From the cell containing the given text, extract its center point as [x, y] coordinate. 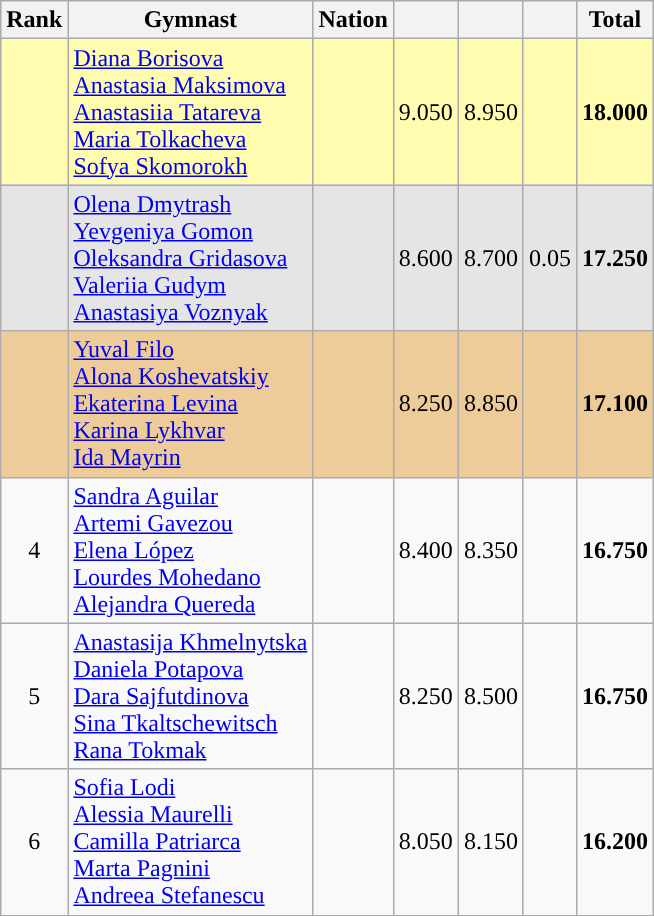
Rank [34, 20]
4 [34, 550]
16.200 [614, 842]
Sandra AguilarArtemi GavezouElena LópezLourdes MohedanoAlejandra Quereda [190, 550]
6 [34, 842]
8.700 [490, 258]
Nation [353, 20]
0.05 [550, 258]
17.250 [614, 258]
18.000 [614, 112]
Diana BorisovaAnastasia MaksimovaAnastasiia TatarevaMaria TolkachevaSofya Skomorokh [190, 112]
8.950 [490, 112]
9.050 [426, 112]
Yuval FiloAlona KoshevatskiyEkaterina LevinaKarina LykhvarIda Mayrin [190, 404]
Anastasija KhmelnytskaDaniela PotapovaDara SajfutdinovaSina TkaltschewitschRana Tokmak [190, 696]
Sofia LodiAlessia MaurelliCamilla PatriarcaMarta PagniniAndreea Stefanescu [190, 842]
8.600 [426, 258]
8.350 [490, 550]
Olena DmytrashYevgeniya GomonOleksandra GridasovaValeriia GudymAnastasiya Voznyak [190, 258]
8.150 [490, 842]
5 [34, 696]
17.100 [614, 404]
8.850 [490, 404]
Total [614, 20]
8.050 [426, 842]
Gymnast [190, 20]
8.400 [426, 550]
8.500 [490, 696]
